Determine the [X, Y] coordinate at the center of the cell enclosing the given text.  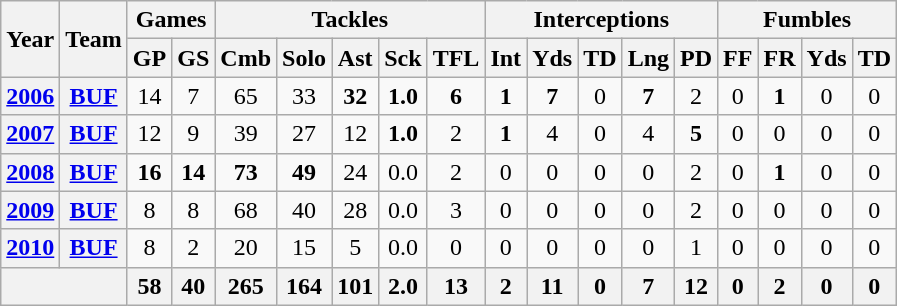
Lng [648, 58]
Games [170, 20]
65 [246, 96]
PD [696, 58]
73 [246, 172]
Solo [304, 58]
3 [456, 210]
2008 [30, 172]
Team [94, 39]
Int [506, 58]
Ast [356, 58]
FF [738, 58]
265 [246, 286]
Interceptions [602, 20]
13 [456, 286]
39 [246, 134]
Tackles [350, 20]
9 [194, 134]
GP [149, 58]
68 [246, 210]
20 [246, 248]
24 [356, 172]
Year [30, 39]
27 [304, 134]
11 [552, 286]
101 [356, 286]
6 [456, 96]
16 [149, 172]
FR [780, 58]
TFL [456, 58]
58 [149, 286]
33 [304, 96]
2007 [30, 134]
49 [304, 172]
Sck [403, 58]
32 [356, 96]
Fumbles [808, 20]
2006 [30, 96]
2009 [30, 210]
15 [304, 248]
GS [194, 58]
2.0 [403, 286]
164 [304, 286]
28 [356, 210]
Cmb [246, 58]
2010 [30, 248]
